Detect which cell encompasses the target text, then output its [X, Y] center coordinate. 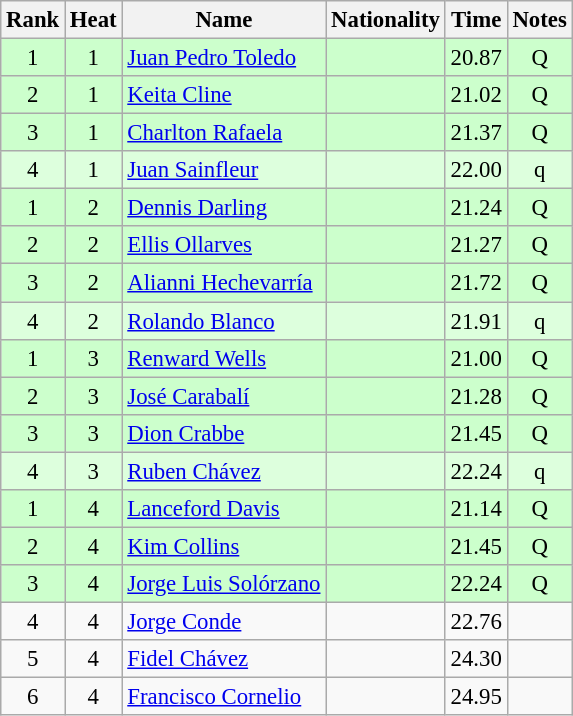
Renward Wells [224, 358]
Charlton Rafaela [224, 133]
Juan Pedro Toledo [224, 58]
Rolando Blanco [224, 321]
Lanceford Davis [224, 509]
Dion Crabbe [224, 433]
22.76 [476, 621]
21.28 [476, 396]
20.87 [476, 58]
21.72 [476, 283]
Fidel Chávez [224, 659]
Time [476, 20]
Jorge Conde [224, 621]
Keita Cline [224, 95]
José Carabalí [224, 396]
24.95 [476, 697]
Alianni Hechevarría [224, 283]
Francisco Cornelio [224, 697]
Rank [33, 20]
Juan Sainfleur [224, 170]
Heat [94, 20]
24.30 [476, 659]
Name [224, 20]
22.00 [476, 170]
Notes [540, 20]
Ellis Ollarves [224, 245]
6 [33, 697]
21.02 [476, 95]
21.24 [476, 208]
Nationality [386, 20]
Dennis Darling [224, 208]
Kim Collins [224, 546]
5 [33, 659]
21.91 [476, 321]
21.27 [476, 245]
Ruben Chávez [224, 471]
21.00 [476, 358]
Jorge Luis Solórzano [224, 584]
21.14 [476, 509]
21.37 [476, 133]
